From the cell containing the given text, extract its center point as [X, Y] coordinate. 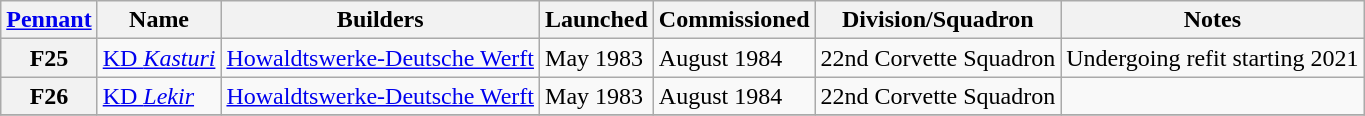
Division/Squadron [938, 20]
Notes [1212, 20]
Launched [597, 20]
KD Kasturi [159, 58]
Builders [380, 20]
Pennant [49, 20]
F25 [49, 58]
F26 [49, 96]
KD Lekir [159, 96]
Undergoing refit starting 2021 [1212, 58]
Name [159, 20]
Commissioned [734, 20]
